Search for the cell housing the specified text and yield its [x, y] center coordinate. 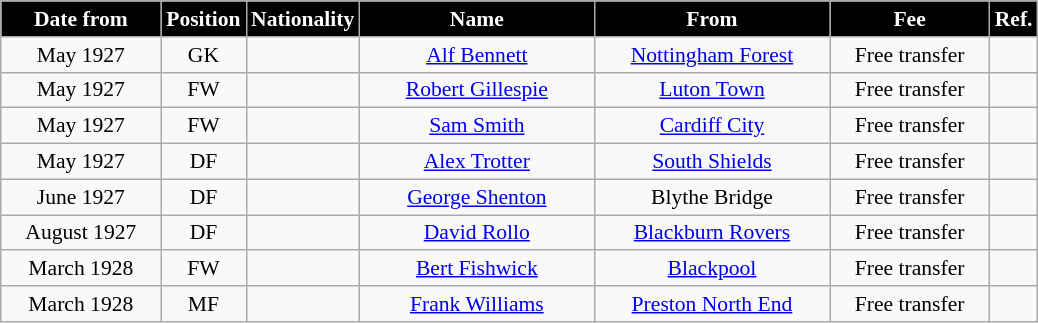
Preston North End [712, 304]
George Shenton [476, 197]
David Rollo [476, 233]
Frank Williams [476, 304]
GK [204, 55]
Ref. [1014, 19]
Robert Gillespie [476, 90]
Luton Town [712, 90]
August 1927 [81, 233]
MF [204, 304]
Alex Trotter [476, 162]
Fee [910, 19]
Blackburn Rovers [712, 233]
Name [476, 19]
Blackpool [712, 269]
From [712, 19]
Nationality [302, 19]
Nottingham Forest [712, 55]
June 1927 [81, 197]
Date from [81, 19]
Blythe Bridge [712, 197]
Sam Smith [476, 126]
Bert Fishwick [476, 269]
Position [204, 19]
Cardiff City [712, 126]
South Shields [712, 162]
Alf Bennett [476, 55]
